Identify which cell holds the provided text, then report its (x, y) central coordinate. 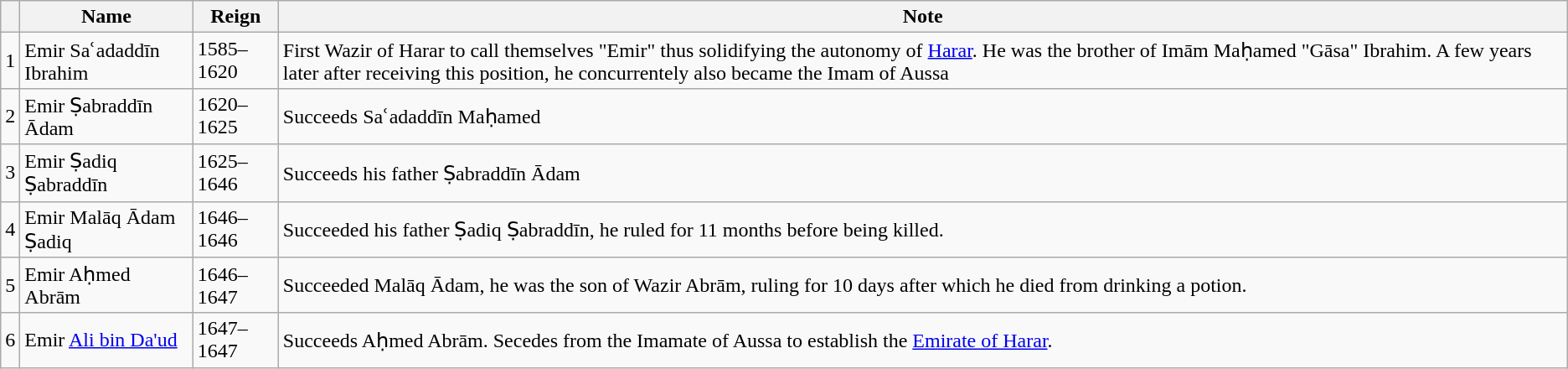
Emir Ṣadiq Ṣabraddīn (106, 173)
Reign (235, 17)
1646–1647 (235, 285)
2 (10, 116)
Succeeds Saʿadaddīn Maḥamed (923, 116)
Succeeds Aḥmed Abrām. Secedes from the Imamate of Aussa to establish the Emirate of Harar. (923, 340)
Emir Ali bin Da'ud (106, 340)
Emir Saʿadaddīn Ibrahim (106, 60)
1625–1646 (235, 173)
1620–1625 (235, 116)
Succeeded Malāq Ādam, he was the son of Wazir Abrām, ruling for 10 days after which he died from drinking a potion. (923, 285)
Succeeded his father Ṣadiq Ṣabraddīn, he ruled for 11 months before being killed. (923, 230)
6 (10, 340)
Emir Ṣabraddīn Ādam (106, 116)
Name (106, 17)
3 (10, 173)
Succeeds his father Ṣabraddīn Ādam (923, 173)
1647–1647 (235, 340)
Emir Malāq Ādam Ṣadiq (106, 230)
1646–1646 (235, 230)
1 (10, 60)
4 (10, 230)
Emir Aḥmed Abrām (106, 285)
Note (923, 17)
1585–1620 (235, 60)
5 (10, 285)
